Determine the [X, Y] coordinate at the center of the cell enclosing the given text.  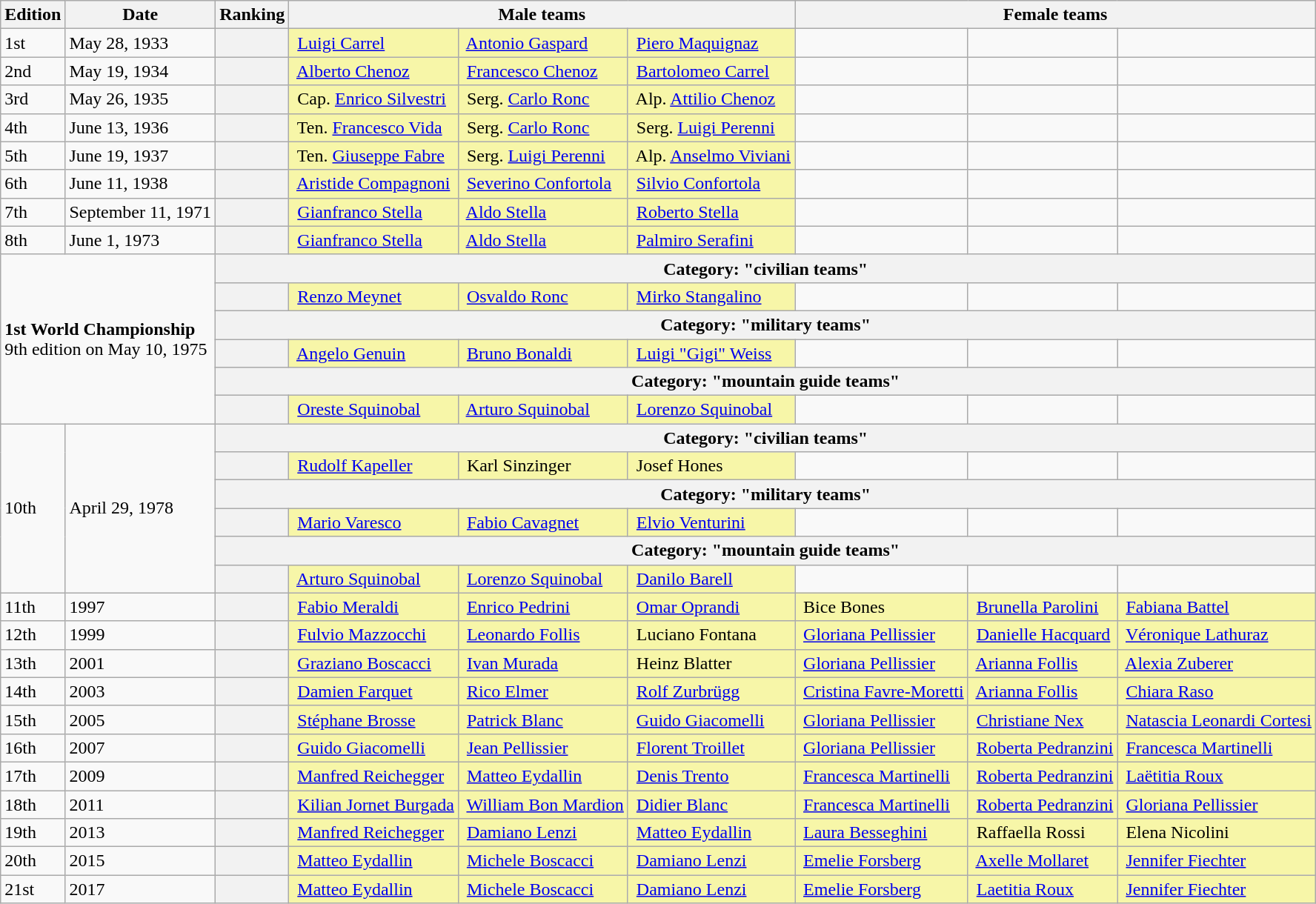
1st [33, 43]
May 19, 1934 [141, 71]
Chiara Raso [1217, 691]
2007 [141, 748]
June 13, 1936 [141, 127]
2015 [141, 861]
2003 [141, 691]
Omar Oprandi [711, 607]
Kilian Jornet Burgada [373, 804]
Angelo Genuin [373, 353]
Natascia Leonardi Cortesi [1217, 719]
Enrico Pedrini [542, 607]
Bruno Bonaldi [542, 353]
Didier Blanc [711, 804]
12th [33, 635]
Heinz Blatter [711, 663]
Aristide Compagnoni [373, 184]
Osvaldo Ronc [542, 296]
Alberto Chenoz [373, 71]
Elena Nicolini [1217, 833]
Female teams [1055, 15]
2005 [141, 719]
Antonio Gaspard [542, 43]
13th [33, 663]
Oreste Squinobal [373, 410]
Renzo Meynet [373, 296]
15th [33, 719]
20th [33, 861]
Axelle Mollaret [1043, 861]
18th [33, 804]
Edition [33, 15]
Cristina Favre-Moretti [882, 691]
5th [33, 156]
11th [33, 607]
2009 [141, 776]
Ten. Giuseppe Fabre [373, 156]
Luigi Carrel [373, 43]
June 19, 1937 [141, 156]
7th [33, 212]
Rolf Zurbrügg [711, 691]
Ivan Murada [542, 663]
Véronique Lathuraz [1217, 635]
Luigi "Gigi" Weiss [711, 353]
April 29, 1978 [141, 508]
6th [33, 184]
Male teams [542, 15]
Alp. Anselmo Viviani [711, 156]
Danielle Hacquard [1043, 635]
4th [33, 127]
Fabio Meraldi [373, 607]
Bartolomeo Carrel [711, 71]
1997 [141, 607]
Laetitia Roux [1043, 889]
Silvio Confortola [711, 184]
19th [33, 833]
June 1, 1973 [141, 240]
2001 [141, 663]
Josef Hones [711, 466]
Ten. Francesco Vida [373, 127]
Mario Varesco [373, 522]
Mirko Stangalino [711, 296]
Francesco Chenoz [542, 71]
Brunella Parolini [1043, 607]
Laura Besseghini [882, 833]
Elvio Venturini [711, 522]
Roberto Stella [711, 212]
1st World Championship9th edition on May 10, 1975 [108, 339]
Alexia Zuberer [1217, 663]
Raffaella Rossi [1043, 833]
16th [33, 748]
Damien Farquet [373, 691]
Karl Sinzinger [542, 466]
Christiane Nex [1043, 719]
Denis Trento [711, 776]
Palmiro Serafini [711, 240]
21st [33, 889]
Bice Bones [882, 607]
Florent Troillet [711, 748]
Danilo Barell [711, 579]
Fabiana Battel [1217, 607]
2013 [141, 833]
Laëtitia Roux [1217, 776]
May 28, 1933 [141, 43]
2011 [141, 804]
Severino Confortola [542, 184]
14th [33, 691]
8th [33, 240]
2017 [141, 889]
Piero Maquignaz [711, 43]
Fulvio Mazzocchi [373, 635]
Jean Pellissier [542, 748]
Date [141, 15]
10th [33, 508]
Ranking [252, 15]
2nd [33, 71]
Rudolf Kapeller [373, 466]
Cap. Enrico Silvestri [373, 99]
May 26, 1935 [141, 99]
June 11, 1938 [141, 184]
September 11, 1971 [141, 212]
1999 [141, 635]
Patrick Blanc [542, 719]
17th [33, 776]
Leonardo Follis [542, 635]
Fabio Cavagnet [542, 522]
Rico Elmer [542, 691]
Graziano Boscacci [373, 663]
Stéphane Brosse [373, 719]
Alp. Attilio Chenoz [711, 99]
3rd [33, 99]
William Bon Mardion [542, 804]
Luciano Fontana [711, 635]
